Locate the cell with the specified text and output its (x, y) center coordinate. 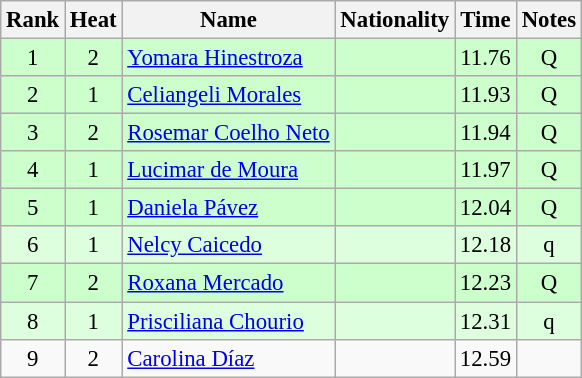
12.31 (485, 321)
8 (33, 321)
3 (33, 133)
7 (33, 283)
6 (33, 245)
Roxana Mercado (228, 283)
11.93 (485, 95)
Nationality (394, 20)
Lucimar de Moura (228, 170)
Heat (94, 20)
Rank (33, 20)
12.23 (485, 283)
4 (33, 170)
11.94 (485, 133)
12.18 (485, 245)
Nelcy Caicedo (228, 245)
Time (485, 20)
Name (228, 20)
Daniela Pávez (228, 208)
Celiangeli Morales (228, 95)
Prisciliana Chourio (228, 321)
9 (33, 358)
Carolina Díaz (228, 358)
Notes (548, 20)
Yomara Hinestroza (228, 58)
5 (33, 208)
12.04 (485, 208)
Rosemar Coelho Neto (228, 133)
11.97 (485, 170)
11.76 (485, 58)
12.59 (485, 358)
